Determine the [X, Y] coordinate at the center of the cell enclosing the given text.  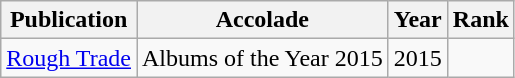
Rough Trade [69, 58]
2015 [418, 58]
Accolade [262, 20]
Publication [69, 20]
Year [418, 20]
Albums of the Year 2015 [262, 58]
Rank [480, 20]
